Pinpoint the cell where the given text exists, returning its [X, Y] midpoint coordinate. 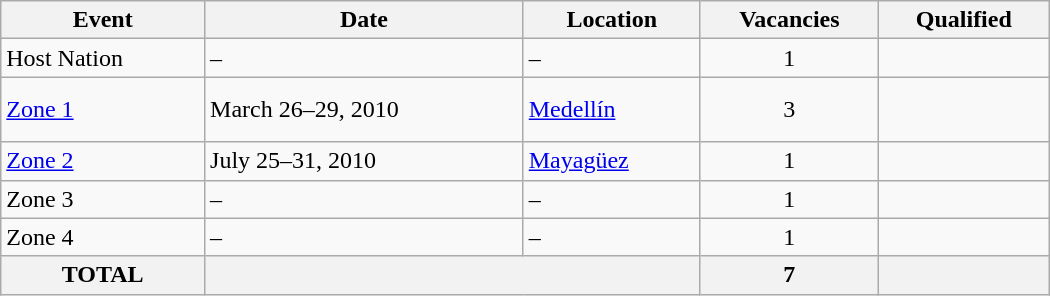
Location [612, 20]
Event [103, 20]
Mayagüez [612, 161]
3 [789, 110]
Zone 4 [103, 237]
Host Nation [103, 58]
Medellín [612, 110]
Zone 2 [103, 161]
Vacancies [789, 20]
Zone 1 [103, 110]
Date [364, 20]
July 25–31, 2010 [364, 161]
Zone 3 [103, 199]
TOTAL [103, 275]
Qualified [964, 20]
March 26–29, 2010 [364, 110]
7 [789, 275]
